Provide the [X, Y] coordinate of the cell's center where the given text is located.  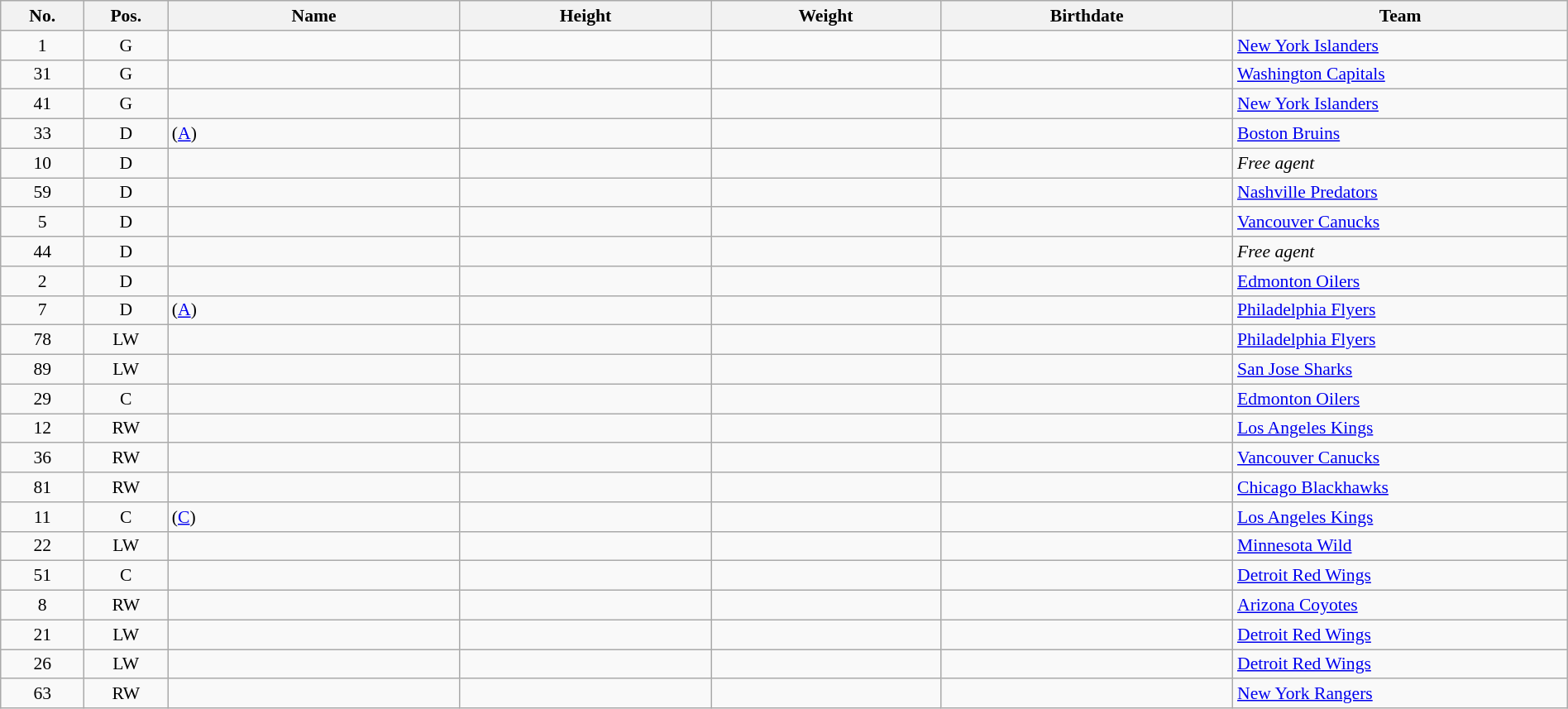
89 [43, 370]
10 [43, 163]
59 [43, 193]
5 [43, 223]
44 [43, 252]
21 [43, 635]
New York Rangers [1400, 694]
31 [43, 74]
8 [43, 606]
Arizona Coyotes [1400, 606]
41 [43, 104]
Pos. [126, 16]
2 [43, 281]
(C) [314, 517]
22 [43, 546]
11 [43, 517]
78 [43, 340]
7 [43, 310]
Weight [826, 16]
Boston Bruins [1400, 134]
Minnesota Wild [1400, 546]
Washington Capitals [1400, 74]
1 [43, 46]
Height [586, 16]
San Jose Sharks [1400, 370]
63 [43, 694]
26 [43, 664]
Nashville Predators [1400, 193]
Birthdate [1087, 16]
No. [43, 16]
51 [43, 576]
29 [43, 399]
Name [314, 16]
33 [43, 134]
81 [43, 487]
12 [43, 429]
Team [1400, 16]
36 [43, 458]
Chicago Blackhawks [1400, 487]
